Output the [x, y] coordinate of the center of the cell containing the given text.  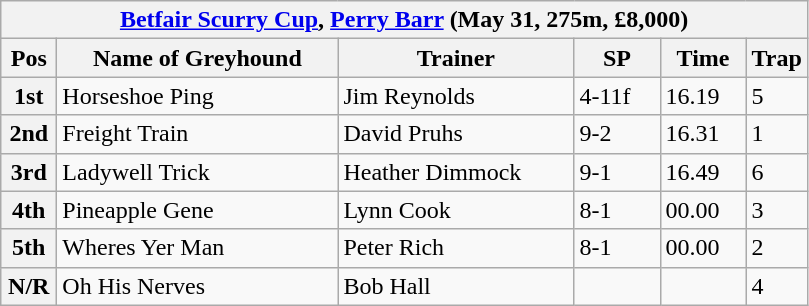
Name of Greyhound [198, 58]
4-11f [617, 96]
Time [703, 58]
Peter Rich [456, 248]
4th [29, 210]
Bob Hall [456, 286]
4 [776, 286]
5 [776, 96]
9-1 [617, 172]
Heather Dimmock [456, 172]
1 [776, 134]
SP [617, 58]
5th [29, 248]
Horseshoe Ping [198, 96]
Pos [29, 58]
2nd [29, 134]
9-2 [617, 134]
2 [776, 248]
Trap [776, 58]
16.31 [703, 134]
Oh His Nerves [198, 286]
1st [29, 96]
Betfair Scurry Cup, Perry Barr (May 31, 275m, £8,000) [404, 20]
Ladywell Trick [198, 172]
N/R [29, 286]
Trainer [456, 58]
Freight Train [198, 134]
16.19 [703, 96]
Wheres Yer Man [198, 248]
6 [776, 172]
Lynn Cook [456, 210]
3rd [29, 172]
Pineapple Gene [198, 210]
David Pruhs [456, 134]
16.49 [703, 172]
Jim Reynolds [456, 96]
3 [776, 210]
